Return the (X, Y) coordinate for the center point of the cell that contains the specified text.  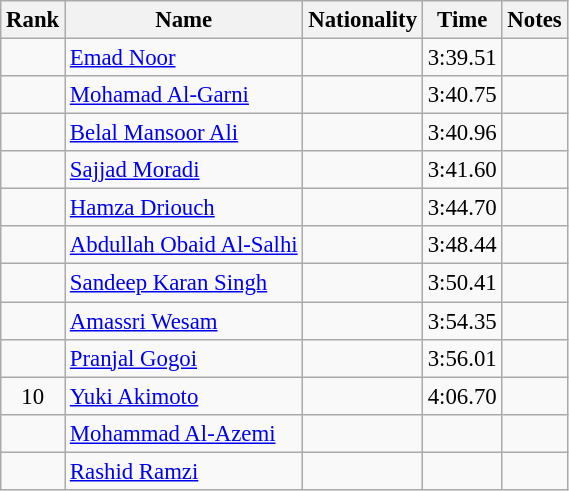
3:50.41 (462, 283)
3:56.01 (462, 358)
4:06.70 (462, 396)
Mohammad Al-Azemi (184, 433)
Pranjal Gogoi (184, 358)
Rashid Ramzi (184, 471)
3:48.44 (462, 245)
3:41.60 (462, 170)
Amassri Wesam (184, 321)
Rank (33, 20)
Hamza Driouch (184, 208)
Yuki Akimoto (184, 396)
10 (33, 396)
Time (462, 20)
Notes (534, 20)
Belal Mansoor Ali (184, 133)
3:39.51 (462, 58)
3:44.70 (462, 208)
Name (184, 20)
Nationality (362, 20)
Abdullah Obaid Al-Salhi (184, 245)
3:54.35 (462, 321)
Sandeep Karan Singh (184, 283)
3:40.75 (462, 95)
3:40.96 (462, 133)
Emad Noor (184, 58)
Mohamad Al-Garni (184, 95)
Sajjad Moradi (184, 170)
